Locate the cell with the specified text and output its [x, y] center coordinate. 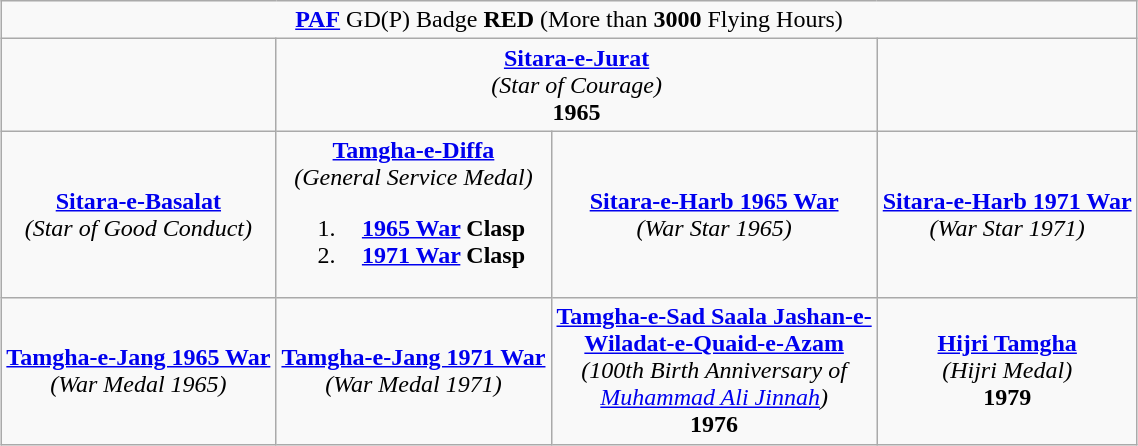
Sitara-e-Harb 1971 War(War Star 1971) [1007, 214]
Tamgha-e-Diffa(General Service Medal)1965 War Clasp1971 War Clasp [414, 214]
Sitara-e-Harb 1965 War(War Star 1965) [714, 214]
Hijri Tamgha(Hijri Medal)1979 [1007, 371]
Tamgha-e-Jang 1965 War(War Medal 1965) [138, 371]
PAF GD(P) Badge RED (More than 3000 Flying Hours) [569, 20]
Sitara-e-Jurat(Star of Courage)1965 [576, 85]
Tamgha-e-Sad Saala Jashan-e-Wiladat-e-Quaid-e-Azam(100th Birth Anniversary ofMuhammad Ali Jinnah)1976 [714, 371]
Sitara-e-Basalat(Star of Good Conduct) [138, 214]
Tamgha-e-Jang 1971 War(War Medal 1971) [414, 371]
